Capture the cell that displays the provided text and extract its [X, Y] central coordinate. 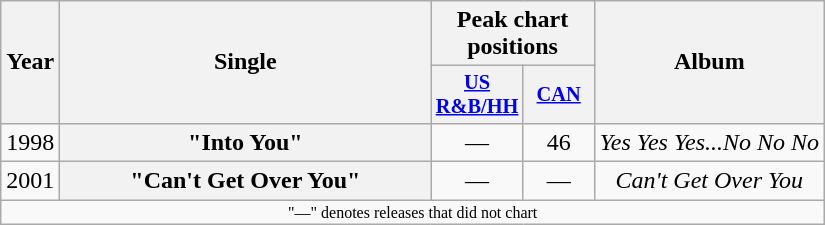
46 [558, 142]
USR&B/HH [477, 95]
2001 [30, 181]
"Into You" [246, 142]
Can't Get Over You [710, 181]
CAN [558, 95]
"—" denotes releases that did not chart [413, 212]
Album [710, 62]
Year [30, 62]
Peak chartpositions [512, 34]
"Can't Get Over You" [246, 181]
Single [246, 62]
1998 [30, 142]
Yes Yes Yes...No No No [710, 142]
